Pinpoint the cell where the given text exists, returning its (X, Y) midpoint coordinate. 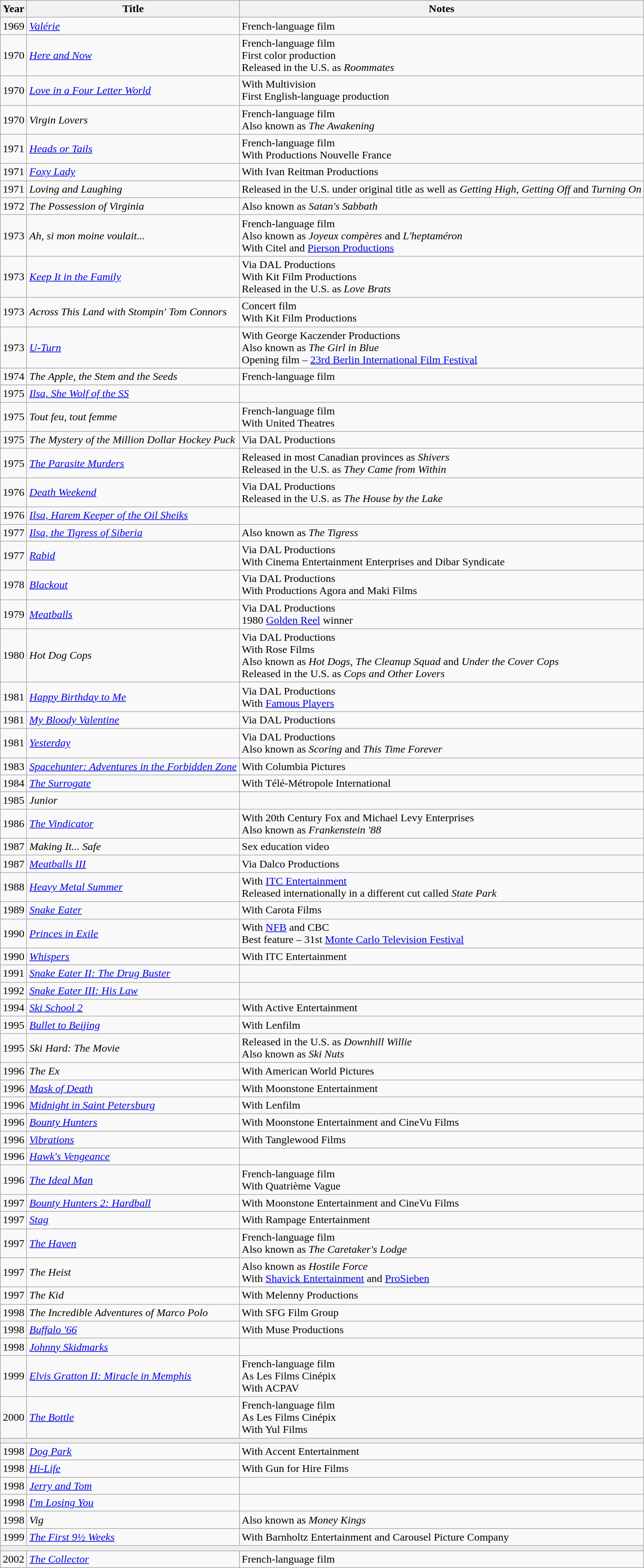
Meatballs III (133, 864)
Title (133, 9)
Love in a Four Letter World (133, 91)
Bounty Hunters (133, 1123)
1989 (13, 910)
1972 (13, 206)
Making It... Safe (133, 847)
Mask of Death (133, 1088)
The Heist (133, 1273)
Bullet to Beijing (133, 1025)
Via DAL ProductionsReleased in the U.S. as The House by the Lake (442, 492)
With Active Entertainment (442, 1008)
Elvis Gratton II: Miracle in Memphis (133, 1376)
With Gun for Hire Films (442, 1469)
French-language filmWith United Theatres (442, 417)
Ilsa, the Tigress of Siberia (133, 533)
Concert filmWith Kit Film Productions (442, 312)
With ITC Entertainment (442, 956)
Ilsa, Harem Keeper of the Oil Sheiks (133, 515)
Ski School 2 (133, 1008)
French-language filmWith Quatrième Vague (442, 1180)
Junior (133, 801)
Meatballs (133, 614)
With Muse Productions (442, 1330)
Jerry and Tom (133, 1486)
The Possession of Virginia (133, 206)
Dog Park (133, 1452)
The Ex (133, 1071)
Via DAL ProductionsWith Productions Agora and Maki Films (442, 585)
Also known as Money Kings (442, 1520)
The Parasite Murders (133, 463)
1969 (13, 26)
Blackout (133, 585)
Stag (133, 1220)
Princes in Exile (133, 933)
With George Kaczender ProductionsAlso known as The Girl in BlueOpening film – 23rd Berlin International Film Festival (442, 348)
Hi-Life (133, 1469)
Midnight in Saint Petersburg (133, 1106)
The Bottle (133, 1417)
With Moonstone Entertainment (442, 1088)
Foxy Lady (133, 172)
With MultivisionFirst English-language production (442, 91)
With Columbia Pictures (442, 766)
The First 9½ Weeks (133, 1537)
The Surrogate (133, 784)
Snake Eater III: His Law (133, 991)
The Apple, the Stem and the Seeds (133, 377)
1984 (13, 784)
The Incredible Adventures of Marco Polo (133, 1313)
Ilsa, She Wolf of the SS (133, 394)
Bounty Hunters 2: Hardball (133, 1203)
Spacehunter: Adventures in the Forbidden Zone (133, 766)
With ITC EntertainmentReleased internationally in a different cut called State Park (442, 887)
Johnny Skidmarks (133, 1347)
The Mystery of the Million Dollar Hockey Puck (133, 440)
French-language filmAlso known as Joyeux compères and L'heptaméronWith Citel and Pierson Productions (442, 235)
The Kid (133, 1295)
Via DAL ProductionsWith Cinema Entertainment Enterprises and Dibar Syndicate (442, 556)
Here and Now (133, 55)
With Ivan Reitman Productions (442, 172)
French-language filmAs Les Films CinépixWith ACPAV (442, 1376)
Vibrations (133, 1140)
1974 (13, 377)
With American World Pictures (442, 1071)
1991 (13, 973)
Ski Hard: The Movie (133, 1048)
With Melenny Productions (442, 1295)
Via DAL ProductionsAlso known as Scoring and This Time Forever (442, 743)
With Tanglewood Films (442, 1140)
Whispers (133, 956)
Hawk's Vengeance (133, 1157)
Year (13, 9)
Snake Eater (133, 910)
With SFG Film Group (442, 1313)
Heads or Tails (133, 149)
Buffalo '66 (133, 1330)
Released in the U.S. under original title as well as Getting High, Getting Off and Turning On (442, 189)
French-language filmAlso known as The Caretaker's Lodge (442, 1243)
With Rampage Entertainment (442, 1220)
2000 (13, 1417)
Vig (133, 1520)
Virgin Lovers (133, 119)
Ah, si mon moine voulait... (133, 235)
Death Weekend (133, 492)
With Barnholtz Entertainment and Carousel Picture Company (442, 1537)
Hot Dog Cops (133, 656)
My Bloody Valentine (133, 720)
Happy Birthday to Me (133, 697)
Sex education video (442, 847)
1994 (13, 1008)
2002 (13, 1559)
Via DAL ProductionsWith Rose FilmsAlso known as Hot Dogs, The Cleanup Squad and Under the Cover CopsReleased in the U.S. as Cops and Other Lovers (442, 656)
1992 (13, 991)
The Haven (133, 1243)
1980 (13, 656)
U-Turn (133, 348)
Snake Eater II: The Drug Buster (133, 973)
Heavy Metal Summer (133, 887)
French-language filmAs Les Films CinépixWith Yul Films (442, 1417)
Tout feu, tout femme (133, 417)
I'm Losing You (133, 1503)
Via Dalco Productions (442, 864)
Via DAL ProductionsWith Kit Film ProductionsReleased in the U.S. as Love Brats (442, 277)
Also known as Satan's Sabbath (442, 206)
French-language filmAlso known as The Awakening (442, 119)
Keep It in the Family (133, 277)
Notes (442, 9)
Also known as Hostile ForceWith Shavick Entertainment and ProSieben (442, 1273)
With NFB and CBCBest feature – 31st Monte Carlo Television Festival (442, 933)
Via DAL ProductionsWith Famous Players (442, 697)
With 20th Century Fox and Michael Levy EnterprisesAlso known as Frankenstein '88 (442, 824)
Yesterday (133, 743)
The Ideal Man (133, 1180)
1983 (13, 766)
Via DAL Productions1980 Golden Reel winner (442, 614)
Valérie (133, 26)
1979 (13, 614)
Loving and Laughing (133, 189)
French-language filmWith Productions Nouvelle France (442, 149)
Also known as The Tigress (442, 533)
Released in the U.S. as Downhill WillieAlso known as Ski Nuts (442, 1048)
1986 (13, 824)
Across This Land with Stompin' Tom Connors (133, 312)
With Télé-Métropole International (442, 784)
The Vindicator (133, 824)
With Carota Films (442, 910)
Rabid (133, 556)
The Collector (133, 1559)
French-language filmFirst color productionReleased in the U.S. as Roommates (442, 55)
1985 (13, 801)
1988 (13, 887)
1978 (13, 585)
Released in most Canadian provinces as ShiversReleased in the U.S. as They Came from Within (442, 463)
With Accent Entertainment (442, 1452)
